Provide the (X, Y) coordinate of the cell's center where the given text is located.  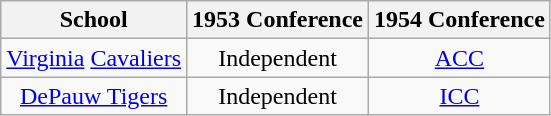
1954 Conference (459, 20)
School (94, 20)
ACC (459, 58)
DePauw Tigers (94, 96)
ICC (459, 96)
1953 Conference (278, 20)
Virginia Cavaliers (94, 58)
